Output the [X, Y] coordinate of the center of the cell containing the given text.  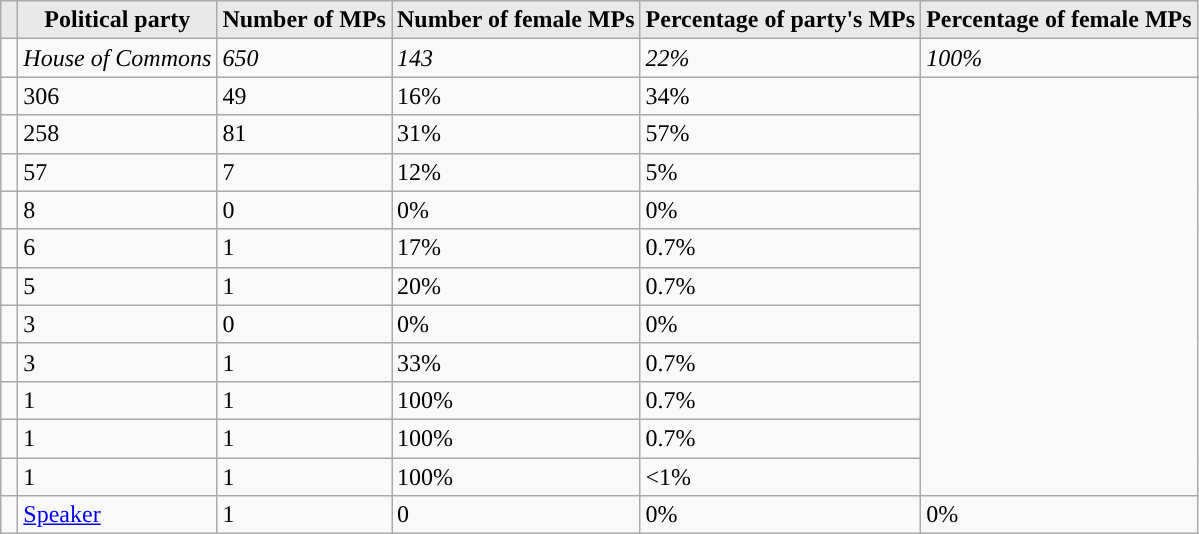
20% [516, 286]
12% [516, 172]
81 [304, 134]
House of Commons [118, 58]
Number of female MPs [516, 20]
306 [118, 96]
33% [516, 362]
5% [780, 172]
5 [118, 286]
143 [516, 58]
Number of MPs [304, 20]
31% [516, 134]
17% [516, 248]
6 [118, 248]
Speaker [118, 515]
Percentage of party's MPs [780, 20]
7 [304, 172]
8 [118, 210]
650 [304, 58]
Political party [118, 20]
Percentage of female MPs [1059, 20]
258 [118, 134]
49 [304, 96]
16% [516, 96]
<1% [780, 477]
57 [118, 172]
22% [780, 58]
57% [780, 134]
34% [780, 96]
